From the cell containing the given text, extract its center point as [x, y] coordinate. 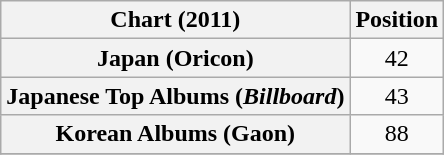
Japanese Top Albums (Billboard) [176, 96]
Japan (Oricon) [176, 58]
42 [397, 58]
88 [397, 134]
Korean Albums (Gaon) [176, 134]
Position [397, 20]
43 [397, 96]
Chart (2011) [176, 20]
